Pinpoint the cell where the given text exists, returning its [x, y] midpoint coordinate. 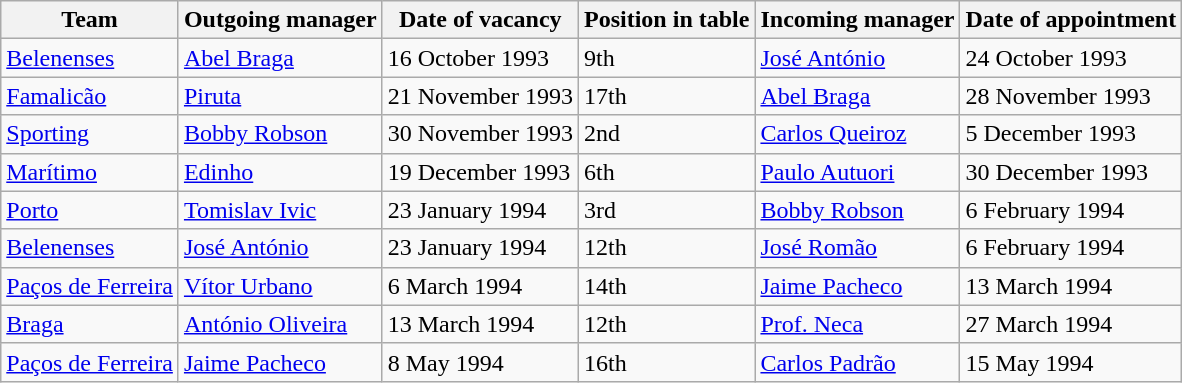
2nd [667, 134]
21 November 1993 [480, 96]
Marítimo [90, 172]
14th [667, 286]
Edinho [280, 172]
5 December 1993 [1071, 134]
15 May 1994 [1071, 362]
Incoming manager [858, 20]
30 November 1993 [480, 134]
3rd [667, 210]
António Oliveira [280, 324]
Team [90, 20]
6 March 1994 [480, 286]
8 May 1994 [480, 362]
Tomislav Ivic [280, 210]
Position in table [667, 20]
16th [667, 362]
Paulo Autuori [858, 172]
19 December 1993 [480, 172]
Prof. Neca [858, 324]
17th [667, 96]
9th [667, 58]
Outgoing manager [280, 20]
27 March 1994 [1071, 324]
Porto [90, 210]
30 December 1993 [1071, 172]
Carlos Queiroz [858, 134]
Carlos Padrão [858, 362]
28 November 1993 [1071, 96]
Date of appointment [1071, 20]
Piruta [280, 96]
Sporting [90, 134]
24 October 1993 [1071, 58]
Braga [90, 324]
Famalicão [90, 96]
Vítor Urbano [280, 286]
6th [667, 172]
16 October 1993 [480, 58]
Date of vacancy [480, 20]
José Romão [858, 248]
